Extract the [X, Y] coordinate from the center of the cell holding the provided text.  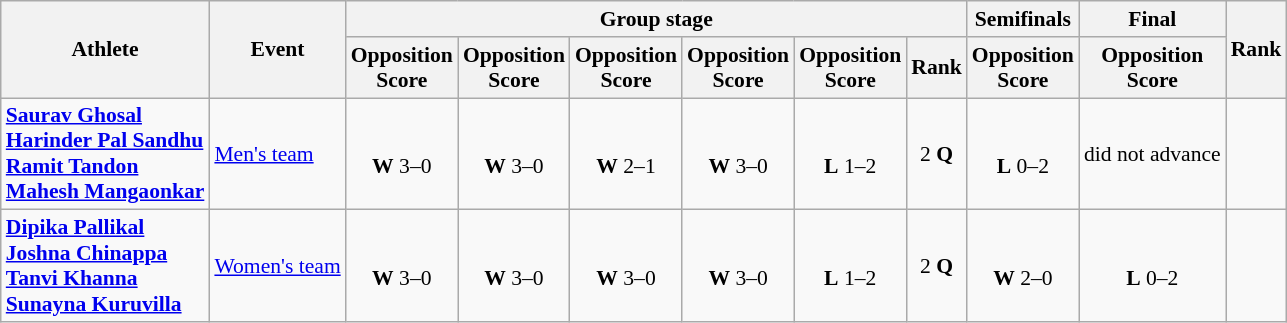
Athlete [106, 50]
Final [1152, 19]
W 2–0 [1023, 266]
Saurav GhosalHarinder Pal SandhuRamit TandonMahesh Mangaonkar [106, 154]
did not advance [1152, 154]
Event [277, 50]
Men's team [277, 154]
Group stage [656, 19]
W 2–1 [626, 154]
Semifinals [1023, 19]
Women's team [277, 266]
Dipika PallikalJoshna ChinappaTanvi KhannaSunayna Kuruvilla [106, 266]
